Return [X, Y] of the center of cell containing provided text 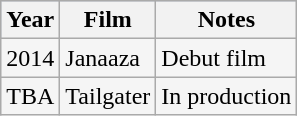
Notes [226, 20]
Film [108, 20]
In production [226, 96]
Janaaza [108, 58]
Debut film [226, 58]
Tailgater [108, 96]
2014 [30, 58]
TBA [30, 96]
Year [30, 20]
